Return the (x, y) coordinate for the center point of the cell that contains the specified text.  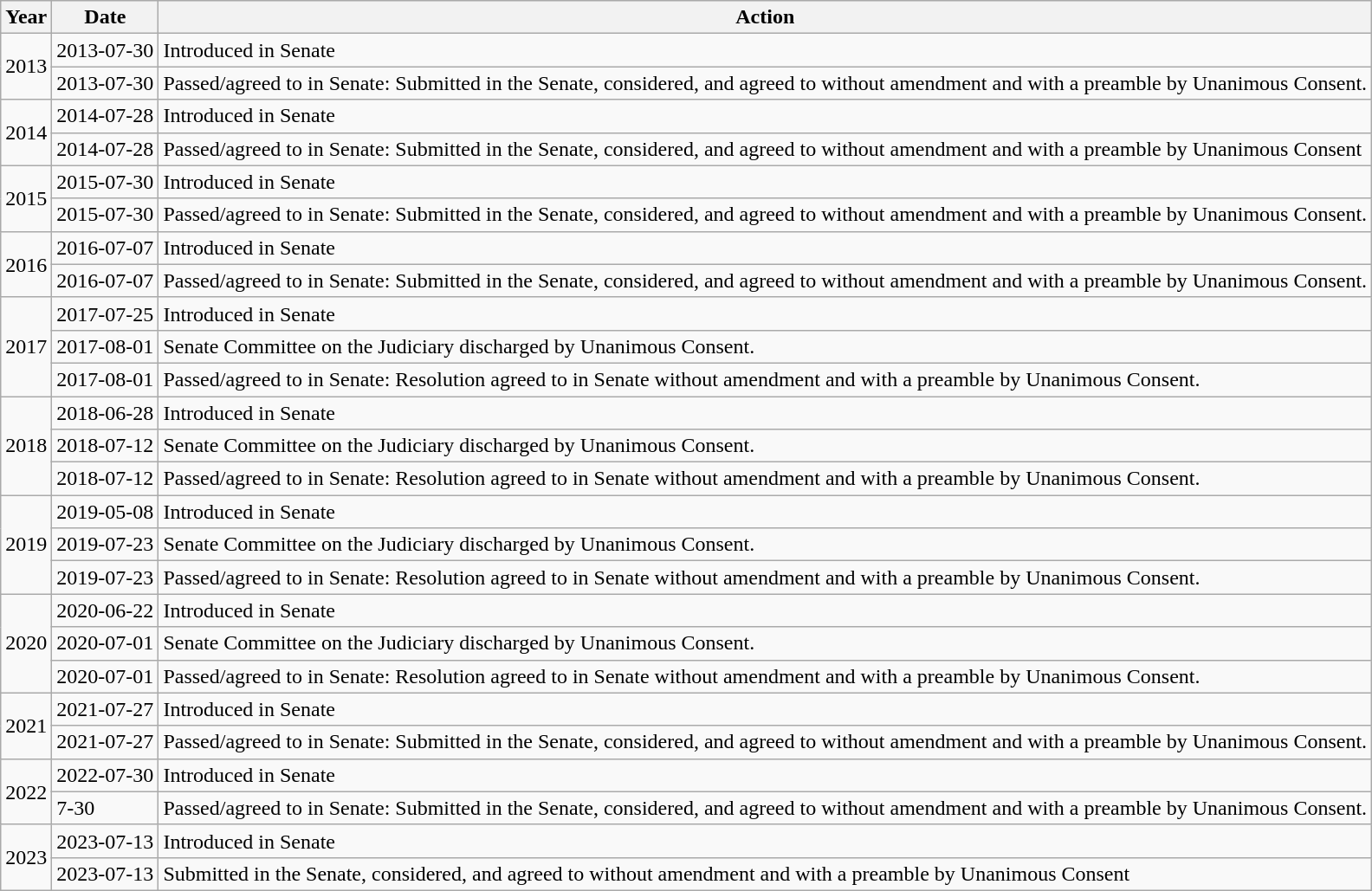
2022 (26, 791)
2017-07-25 (106, 313)
7-30 (106, 808)
2013 (26, 67)
Submitted in the Senate, considered, and agreed to without amendment and with a preamble by Unanimous Consent (766, 874)
Passed/agreed to in Senate: Submitted in the Senate, considered, and agreed to without amendment and with a preamble by Unanimous Consent (766, 149)
Action (766, 17)
2018 (26, 446)
2014 (26, 132)
2023 (26, 857)
2016 (26, 264)
2017 (26, 346)
Year (26, 17)
2020 (26, 643)
2020-06-22 (106, 610)
2022-07-30 (106, 775)
2019 (26, 545)
Date (106, 17)
2015 (26, 198)
2019-05-08 (106, 512)
2021 (26, 726)
2018-06-28 (106, 413)
